Find where the given text appears and provide that cell's center as (X, Y) coordinate. 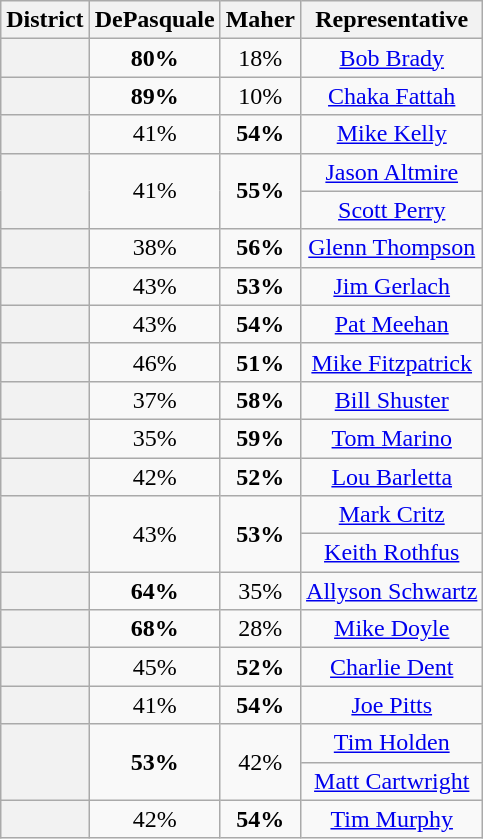
59% (260, 438)
Joe Pitts (392, 705)
58% (260, 400)
80% (154, 58)
18% (260, 58)
28% (260, 629)
89% (154, 96)
Matt Cartwright (392, 781)
Lou Barletta (392, 477)
Bob Brady (392, 58)
Tim Murphy (392, 819)
Glenn Thompson (392, 248)
51% (260, 362)
DePasquale (154, 20)
64% (154, 591)
Charlie Dent (392, 667)
Bill Shuster (392, 400)
Maher (260, 20)
10% (260, 96)
Jim Gerlach (392, 286)
Mark Critz (392, 515)
Mike Doyle (392, 629)
56% (260, 248)
Pat Meehan (392, 324)
District (45, 20)
Mike Kelly (392, 134)
68% (154, 629)
Tim Holden (392, 743)
Mike Fitzpatrick (392, 362)
Tom Marino (392, 438)
Jason Altmire (392, 172)
Representative (392, 20)
55% (260, 191)
38% (154, 248)
Keith Rothfus (392, 553)
Allyson Schwartz (392, 591)
Scott Perry (392, 210)
Chaka Fattah (392, 96)
45% (154, 667)
37% (154, 400)
46% (154, 362)
